Extract the [x, y] coordinate from the center of the cell holding the provided text.  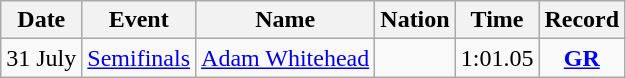
Adam Whitehead [286, 58]
1:01.05 [497, 58]
31 July [42, 58]
Record [582, 20]
GR [582, 58]
Event [139, 20]
Semifinals [139, 58]
Time [497, 20]
Date [42, 20]
Name [286, 20]
Nation [415, 20]
